Provide the (x, y) coordinate of the cell's center where the given text is located.  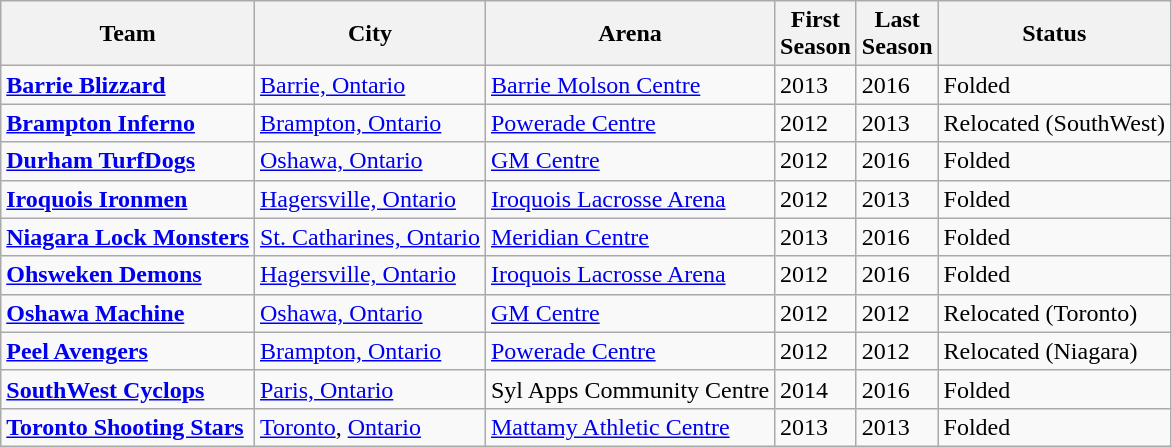
Niagara Lock Monsters (128, 237)
Status (1054, 34)
City (370, 34)
Iroquois Ironmen (128, 199)
St. Catharines, Ontario (370, 237)
Toronto, Ontario (370, 427)
Toronto Shooting Stars (128, 427)
Relocated (Toronto) (1054, 313)
Meridian Centre (630, 237)
Oshawa Machine (128, 313)
Barrie, Ontario (370, 85)
Mattamy Athletic Centre (630, 427)
Team (128, 34)
Barrie Molson Centre (630, 85)
Syl Apps Community Centre (630, 389)
FirstSeason (816, 34)
Relocated (Niagara) (1054, 351)
Brampton Inferno (128, 123)
SouthWest Cyclops (128, 389)
LastSeason (897, 34)
Paris, Ontario (370, 389)
Ohsweken Demons (128, 275)
Arena (630, 34)
Relocated (SouthWest) (1054, 123)
2014 (816, 389)
Barrie Blizzard (128, 85)
Peel Avengers (128, 351)
Durham TurfDogs (128, 161)
